Return [x, y] of the center of cell containing provided text 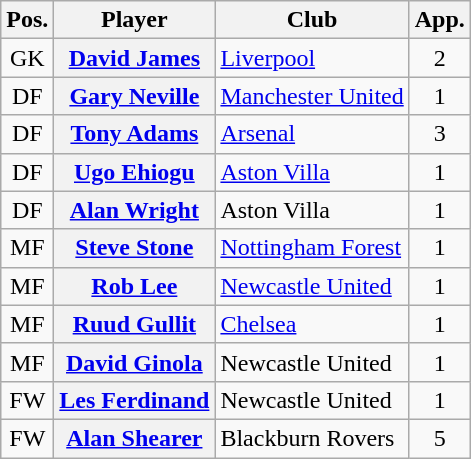
Gary Neville [134, 96]
Ruud Gullit [134, 324]
Steve Stone [134, 248]
Arsenal [312, 134]
Les Ferdinand [134, 400]
Alan Wright [134, 210]
Tony Adams [134, 134]
David Ginola [134, 362]
Chelsea [312, 324]
David James [134, 58]
Alan Shearer [134, 438]
Rob Lee [134, 286]
5 [440, 438]
Club [312, 20]
GK [28, 58]
Ugo Ehiogu [134, 172]
2 [440, 58]
Pos. [28, 20]
Player [134, 20]
Blackburn Rovers [312, 438]
Liverpool [312, 58]
3 [440, 134]
Nottingham Forest [312, 248]
App. [440, 20]
Manchester United [312, 96]
